Provide the [x, y] coordinate of the cell's center where the given text is located.  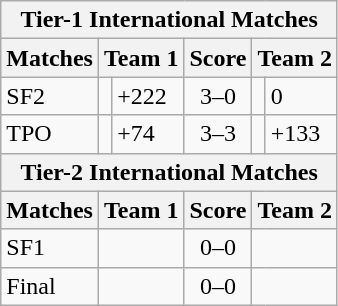
SF2 [50, 96]
3–3 [218, 134]
+74 [148, 134]
Final [50, 286]
Tier-2 International Matches [170, 172]
0 [301, 96]
TPO [50, 134]
3–0 [218, 96]
+222 [148, 96]
+133 [301, 134]
SF1 [50, 248]
Tier-1 International Matches [170, 20]
